Extract the [X, Y] coordinate from the center of the cell holding the provided text.  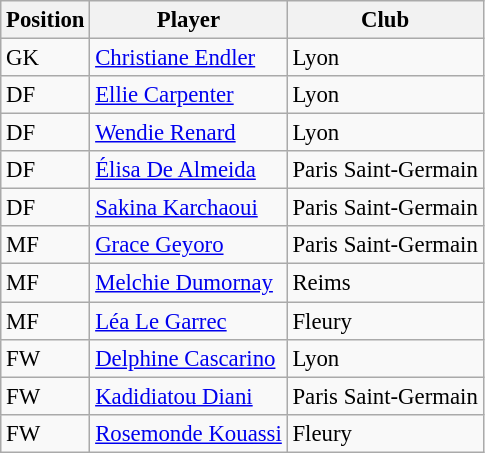
Position [46, 20]
Ellie Carpenter [188, 95]
Kadidiatou Diani [188, 396]
Grace Geyoro [188, 245]
Léa Le Garrec [188, 321]
Christiane Endler [188, 58]
GK [46, 58]
Melchie Dumornay [188, 283]
Delphine Cascarino [188, 358]
Wendie Renard [188, 133]
Élisa De Almeida [188, 170]
Sakina Karchaoui [188, 208]
Club [385, 20]
Player [188, 20]
Rosemonde Kouassi [188, 433]
Reims [385, 283]
